For the text-containing cell, return its midpoint in (x, y) coordinate format. 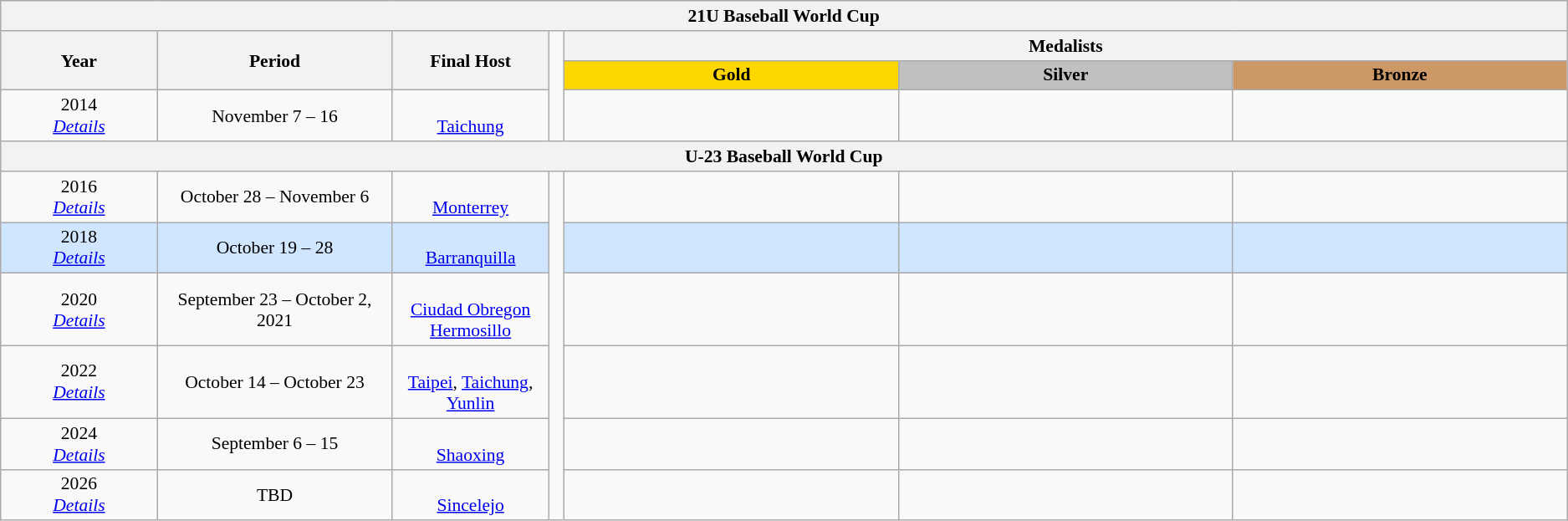
Bronze (1400, 75)
October 14 – October 23 (274, 383)
2026Details (79, 495)
Medalists (1065, 46)
Ciudad ObregonHermosillo (470, 309)
2020Details (79, 309)
October 19 – 28 (274, 248)
Gold (732, 75)
November 7 – 16 (274, 115)
2024Details (79, 443)
Year (79, 60)
2016Details (79, 197)
Silver (1066, 75)
U-23 Baseball World Cup (784, 156)
Barranquilla (470, 248)
Period (274, 60)
Taichung (470, 115)
TBD (274, 495)
Taipei, Taichung, Yunlin (470, 383)
October 28 – November 6 (274, 197)
Final Host (470, 60)
21U Baseball World Cup (784, 16)
2022Details (79, 383)
Shaoxing (470, 443)
2018Details (79, 248)
Monterrey (470, 197)
2014Details (79, 115)
September 6 – 15 (274, 443)
September 23 – October 2, 2021 (274, 309)
Sincelejo (470, 495)
